For the text-containing cell, return its midpoint in [x, y] coordinate format. 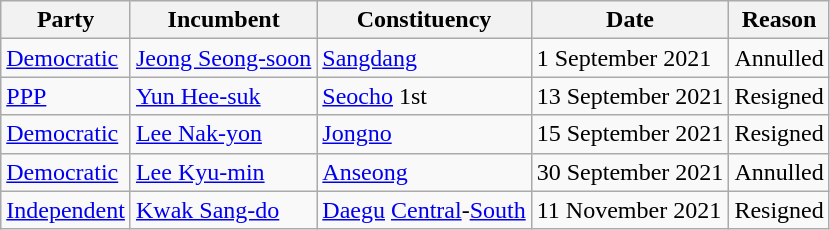
Date [630, 20]
PPP [66, 96]
Yun Hee-suk [223, 96]
Party [66, 20]
Kwak Sang-do [223, 210]
Sangdang [424, 58]
Constituency [424, 20]
Daegu Central-South [424, 210]
Reason [779, 20]
Lee Nak-yon [223, 134]
1 September 2021 [630, 58]
Lee Kyu-min [223, 172]
15 September 2021 [630, 134]
Anseong [424, 172]
Seocho 1st [424, 96]
30 September 2021 [630, 172]
Independent [66, 210]
11 November 2021 [630, 210]
Incumbent [223, 20]
Jongno [424, 134]
13 September 2021 [630, 96]
Jeong Seong-soon [223, 58]
